Return the (x, y) coordinate for the center point of the cell that contains the specified text.  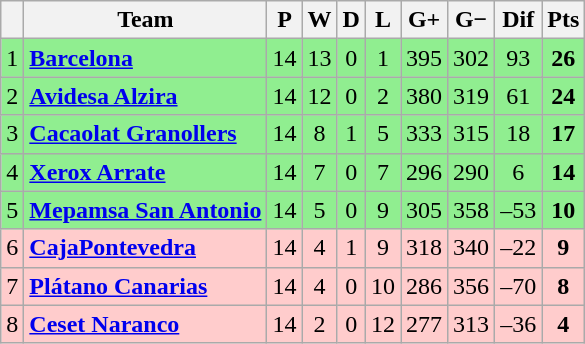
–22 (518, 248)
Xerox Arrate (146, 172)
Ceset Naranco (146, 324)
395 (424, 58)
302 (472, 58)
P (284, 20)
277 (424, 324)
24 (564, 96)
3 (12, 134)
Pts (564, 20)
296 (424, 172)
D (351, 20)
Avidesa Alzira (146, 96)
Mepamsa San Antonio (146, 210)
–36 (518, 324)
CajaPontevedra (146, 248)
Cacaolat Granollers (146, 134)
–53 (518, 210)
380 (424, 96)
Dif (518, 20)
Barcelona (146, 58)
61 (518, 96)
26 (564, 58)
318 (424, 248)
93 (518, 58)
319 (472, 96)
313 (472, 324)
340 (472, 248)
356 (472, 286)
W (320, 20)
Plátano Canarias (146, 286)
315 (472, 134)
333 (424, 134)
286 (424, 286)
Team (146, 20)
305 (424, 210)
G+ (424, 20)
13 (320, 58)
G− (472, 20)
18 (518, 134)
290 (472, 172)
358 (472, 210)
17 (564, 134)
L (382, 20)
–70 (518, 286)
